Determine the (X, Y) coordinate at the center of the cell enclosing the given text.  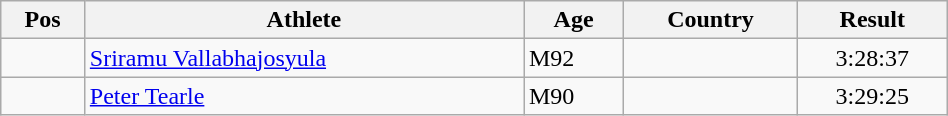
Peter Tearle (304, 96)
Age (574, 20)
M92 (574, 58)
Athlete (304, 20)
M90 (574, 96)
3:29:25 (872, 96)
Country (711, 20)
Pos (43, 20)
Sriramu Vallabhajosyula (304, 58)
Result (872, 20)
3:28:37 (872, 58)
